Return the (x, y) coordinate for the center point of the cell that contains the specified text.  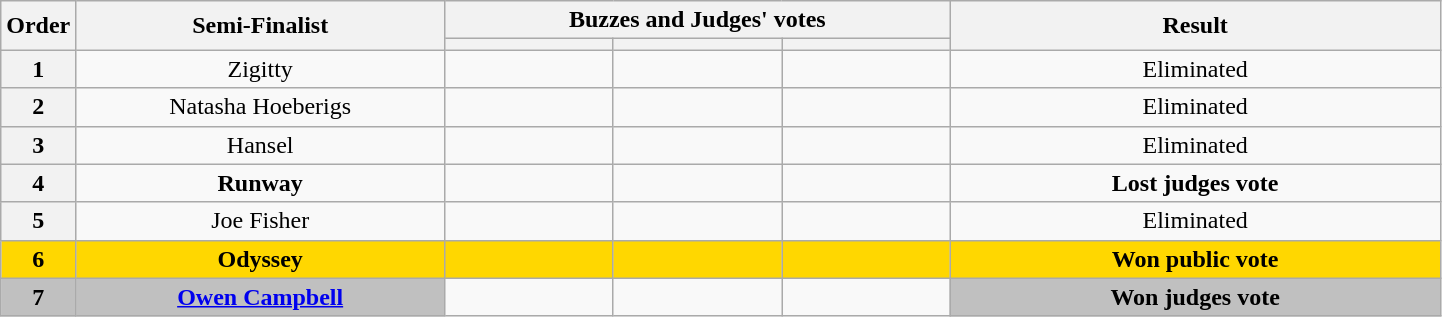
2 (38, 107)
6 (38, 259)
Order (38, 26)
Lost judges vote (1195, 183)
Hansel (260, 145)
3 (38, 145)
Natasha Hoeberigs (260, 107)
Won public vote (1195, 259)
1 (38, 69)
5 (38, 221)
Joe Fisher (260, 221)
Zigitty (260, 69)
Odyssey (260, 259)
Semi-Finalist (260, 26)
4 (38, 183)
Owen Campbell (260, 297)
Won judges vote (1195, 297)
Runway (260, 183)
Result (1195, 26)
Buzzes and Judges' votes (698, 20)
7 (38, 297)
